Return the [x, y] coordinate for the center point of the cell that contains the specified text.  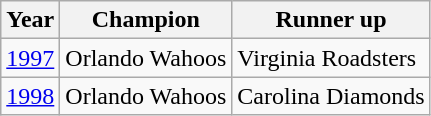
Year [30, 20]
Runner up [331, 20]
Carolina Diamonds [331, 96]
Champion [146, 20]
1998 [30, 96]
Virginia Roadsters [331, 58]
1997 [30, 58]
